Find where the given text appears and provide that cell's center as [X, Y] coordinate. 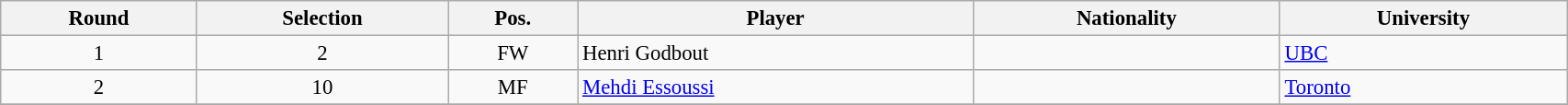
10 [321, 87]
University [1423, 18]
Toronto [1423, 87]
MF [513, 87]
Selection [321, 18]
Round [99, 18]
Pos. [513, 18]
FW [513, 53]
Player [775, 18]
1 [99, 53]
Nationality [1127, 18]
Mehdi Essoussi [775, 87]
UBC [1423, 53]
Henri Godbout [775, 53]
